Locate the cell with the specified text and output its [X, Y] center coordinate. 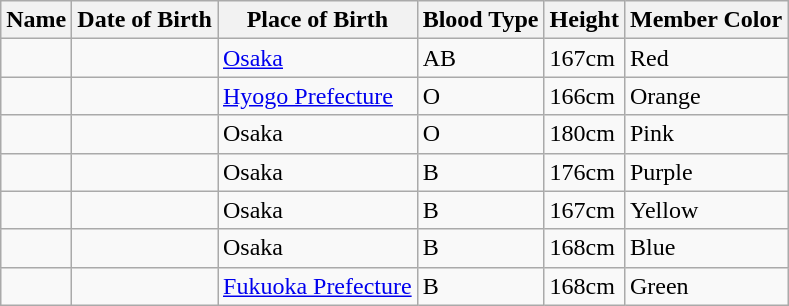
Pink [706, 134]
Member Color [706, 20]
176cm [584, 172]
Purple [706, 172]
Height [584, 20]
Place of Birth [318, 20]
Fukuoka Prefecture [318, 286]
180cm [584, 134]
Yellow [706, 210]
AB [480, 58]
Blue [706, 248]
Date of Birth [145, 20]
Red [706, 58]
Orange [706, 96]
Green [706, 286]
Blood Type [480, 20]
Name [36, 20]
166cm [584, 96]
Hyogo Prefecture [318, 96]
